Locate the cell with the specified text and output its [x, y] center coordinate. 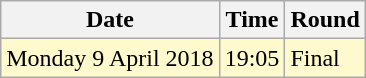
19:05 [252, 58]
Time [252, 20]
Monday 9 April 2018 [110, 58]
Date [110, 20]
Final [325, 58]
Round [325, 20]
